Extract the (x, y) coordinate from the center of the cell holding the provided text.  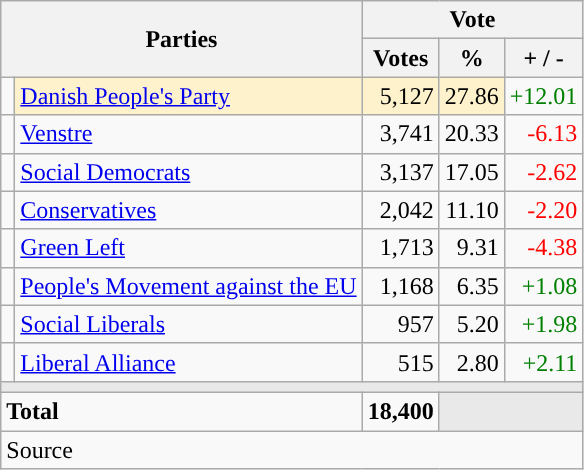
-2.20 (544, 210)
-2.62 (544, 172)
Venstre (188, 134)
515 (400, 362)
Total (182, 411)
5.20 (472, 324)
Source (292, 449)
Votes (400, 58)
2,042 (400, 210)
11.10 (472, 210)
9.31 (472, 248)
3,741 (400, 134)
17.05 (472, 172)
-4.38 (544, 248)
Social Democrats (188, 172)
1,713 (400, 248)
1,168 (400, 286)
Vote (472, 20)
+ / - (544, 58)
Conservatives (188, 210)
3,137 (400, 172)
20.33 (472, 134)
18,400 (400, 411)
Liberal Alliance (188, 362)
People's Movement against the EU (188, 286)
+1.08 (544, 286)
+2.11 (544, 362)
2.80 (472, 362)
27.86 (472, 96)
-6.13 (544, 134)
+12.01 (544, 96)
957 (400, 324)
Green Left (188, 248)
+1.98 (544, 324)
5,127 (400, 96)
Danish People's Party (188, 96)
% (472, 58)
Social Liberals (188, 324)
6.35 (472, 286)
Parties (182, 39)
